Determine the (X, Y) coordinate at the center of the cell enclosing the given text.  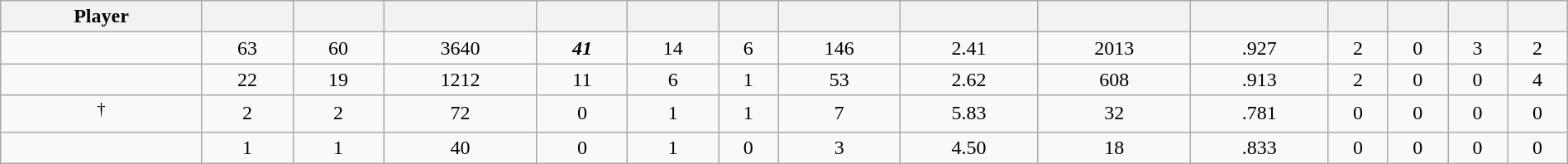
.927 (1260, 48)
32 (1115, 114)
2013 (1115, 48)
11 (582, 80)
4.50 (968, 147)
† (101, 114)
63 (247, 48)
41 (582, 48)
18 (1115, 147)
608 (1115, 80)
7 (839, 114)
72 (460, 114)
3640 (460, 48)
53 (839, 80)
.781 (1260, 114)
40 (460, 147)
.913 (1260, 80)
.833 (1260, 147)
Player (101, 17)
60 (338, 48)
22 (247, 80)
1212 (460, 80)
14 (673, 48)
19 (338, 80)
146 (839, 48)
4 (1537, 80)
5.83 (968, 114)
2.62 (968, 80)
2.41 (968, 48)
